From the cell containing the given text, extract its center point as [x, y] coordinate. 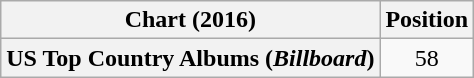
US Top Country Albums (Billboard) [190, 58]
58 [427, 58]
Position [427, 20]
Chart (2016) [190, 20]
